Find where the given text appears and provide that cell's center as (X, Y) coordinate. 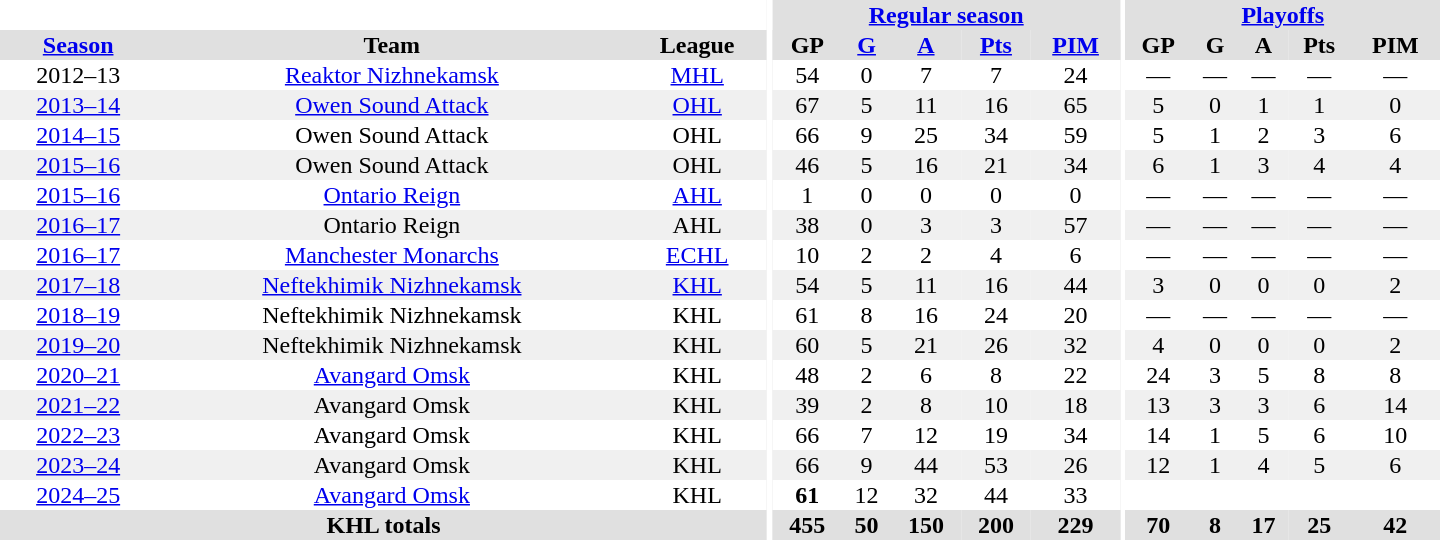
65 (1076, 105)
2018–19 (78, 315)
2024–25 (78, 495)
42 (1396, 525)
Reaktor Nizhnekamsk (392, 75)
53 (996, 465)
2013–14 (78, 105)
60 (807, 345)
2021–22 (78, 405)
22 (1076, 375)
46 (807, 165)
Season (78, 45)
229 (1076, 525)
Playoffs (1283, 15)
2012–13 (78, 75)
67 (807, 105)
19 (996, 435)
70 (1158, 525)
59 (1076, 135)
2022–23 (78, 435)
57 (1076, 225)
33 (1076, 495)
455 (807, 525)
2014–15 (78, 135)
38 (807, 225)
150 (926, 525)
13 (1158, 405)
50 (866, 525)
48 (807, 375)
League (697, 45)
2017–18 (78, 285)
2023–24 (78, 465)
39 (807, 405)
KHL totals (384, 525)
18 (1076, 405)
Regular season (946, 15)
MHL (697, 75)
Manchester Monarchs (392, 255)
2020–21 (78, 375)
Team (392, 45)
20 (1076, 315)
2019–20 (78, 345)
200 (996, 525)
ECHL (697, 255)
17 (1263, 525)
